Provide the [X, Y] coordinate of the cell's center where the given text is located.  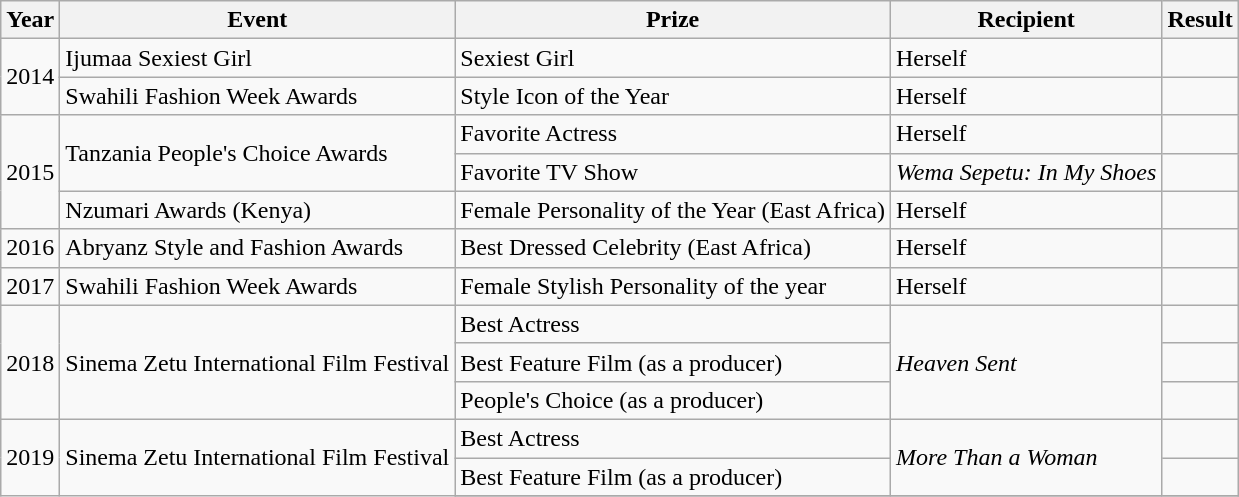
Ijumaa Sexiest Girl [258, 58]
Result [1200, 20]
Heaven Sent [1026, 362]
2015 [30, 172]
2016 [30, 248]
2017 [30, 286]
2019 [30, 457]
Abryanz Style and Fashion Awards [258, 248]
Style Icon of the Year [673, 96]
Recipient [1026, 20]
Nzumari Awards (Kenya) [258, 210]
Tanzania People's Choice Awards [258, 153]
Female Personality of the Year (East Africa) [673, 210]
People's Choice (as a producer) [673, 400]
Event [258, 20]
More Than a Woman [1026, 457]
Year [30, 20]
Female Stylish Personality of the year [673, 286]
Best Dressed Celebrity (East Africa) [673, 248]
Wema Sepetu: In My Shoes [1026, 172]
Prize [673, 20]
Favorite Actress [673, 134]
2014 [30, 77]
Sexiest Girl [673, 58]
Favorite TV Show [673, 172]
2018 [30, 362]
